Detect which cell encompasses the target text, then output its [x, y] center coordinate. 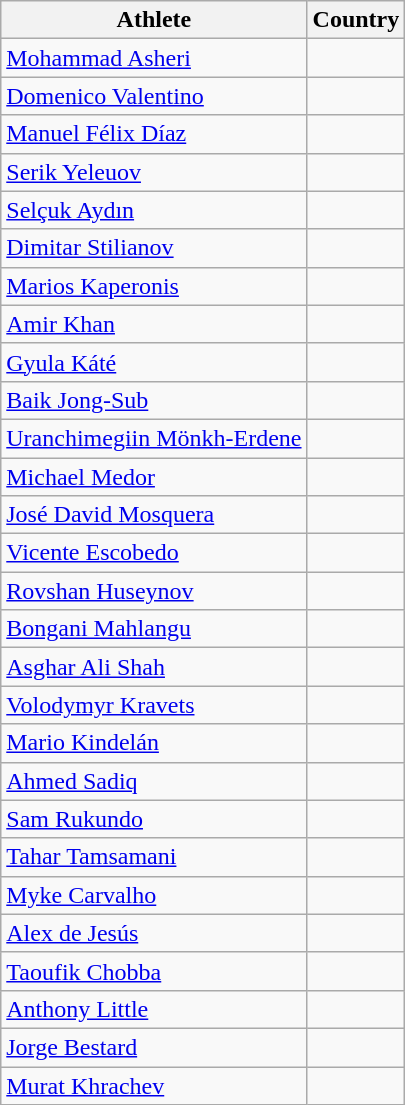
Dimitar Stilianov [154, 248]
Selçuk Aydın [154, 210]
Murat Khrachev [154, 1085]
Myke Carvalho [154, 895]
Amir Khan [154, 324]
Manuel Félix Díaz [154, 134]
Marios Kaperonis [154, 286]
Domenico Valentino [154, 96]
Alex de Jesús [154, 933]
Athlete [154, 20]
Vicente Escobedo [154, 553]
Volodymyr Kravets [154, 705]
Rovshan Huseynov [154, 591]
Anthony Little [154, 1009]
Sam Rukundo [154, 819]
Ahmed Sadiq [154, 781]
Bongani Mahlangu [154, 629]
Mario Kindelán [154, 743]
Serik Yeleuov [154, 172]
Gyula Káté [154, 362]
Country [356, 20]
Tahar Tamsamani [154, 857]
Jorge Bestard [154, 1047]
Asghar Ali Shah [154, 667]
José David Mosquera [154, 515]
Mohammad Asheri [154, 58]
Uranchimegiin Mönkh-Erdene [154, 438]
Baik Jong-Sub [154, 400]
Michael Medor [154, 477]
Taoufik Chobba [154, 971]
